Search for the cell housing the specified text and yield its [x, y] center coordinate. 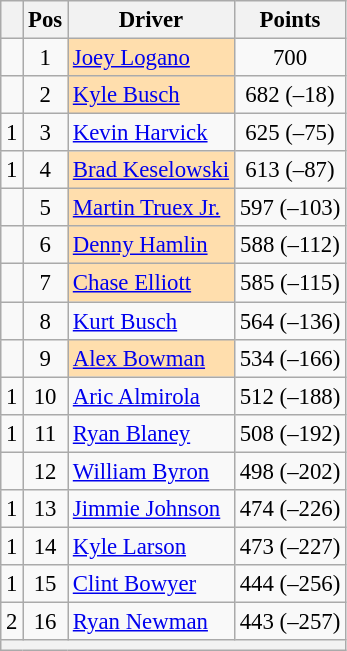
700 [290, 58]
Ryan Newman [152, 621]
Kurt Busch [152, 321]
12 [46, 471]
Kyle Larson [152, 546]
3 [46, 133]
564 (–136) [290, 321]
613 (–87) [290, 170]
13 [46, 509]
Ryan Blaney [152, 433]
Martin Truex Jr. [152, 208]
597 (–103) [290, 208]
Kevin Harvick [152, 133]
15 [46, 584]
473 (–227) [290, 546]
10 [46, 396]
6 [46, 245]
4 [46, 170]
Denny Hamlin [152, 245]
Pos [46, 20]
Joey Logano [152, 58]
512 (–188) [290, 396]
5 [46, 208]
14 [46, 546]
Aric Almirola [152, 396]
Chase Elliott [152, 283]
7 [46, 283]
625 (–75) [290, 133]
Clint Bowyer [152, 584]
Points [290, 20]
444 (–256) [290, 584]
682 (–18) [290, 95]
Alex Bowman [152, 358]
Brad Keselowski [152, 170]
508 (–192) [290, 433]
Jimmie Johnson [152, 509]
Kyle Busch [152, 95]
588 (–112) [290, 245]
443 (–257) [290, 621]
Driver [152, 20]
9 [46, 358]
16 [46, 621]
11 [46, 433]
498 (–202) [290, 471]
534 (–166) [290, 358]
474 (–226) [290, 509]
8 [46, 321]
585 (–115) [290, 283]
William Byron [152, 471]
